Return (X, Y) of the center of cell containing provided text 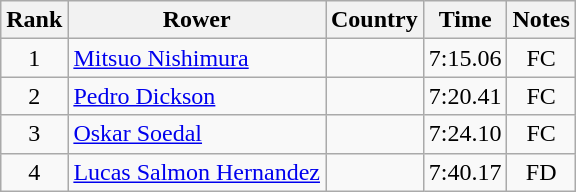
1 (34, 58)
Notes (541, 20)
Mitsuo Nishimura (197, 58)
7:40.17 (465, 172)
2 (34, 96)
Country (375, 20)
7:20.41 (465, 96)
FD (541, 172)
Time (465, 20)
4 (34, 172)
Rank (34, 20)
7:24.10 (465, 134)
3 (34, 134)
Pedro Dickson (197, 96)
Lucas Salmon Hernandez (197, 172)
Oskar Soedal (197, 134)
Rower (197, 20)
7:15.06 (465, 58)
